Capture the cell that displays the provided text and extract its [x, y] central coordinate. 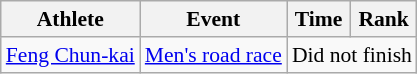
Time [318, 19]
Did not finish [352, 55]
Men's road race [214, 55]
Event [214, 19]
Feng Chun-kai [70, 55]
Athlete [70, 19]
Rank [384, 19]
